Return (X, Y) of the center of cell containing provided text 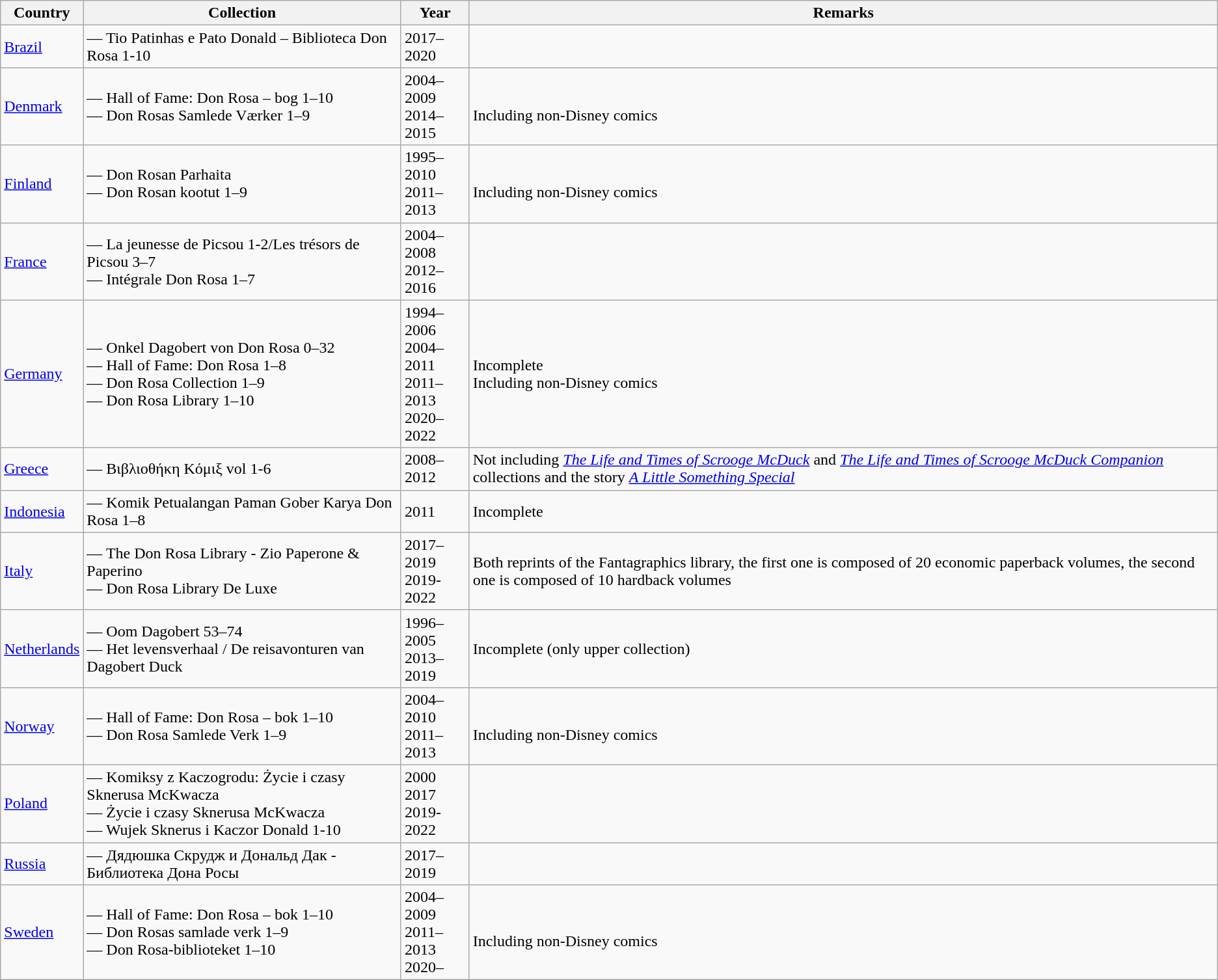
2017–2019 (435, 863)
Incomplete (843, 511)
Germany (42, 374)
2004–20092011–20132020– (435, 932)
Country (42, 13)
Sweden (42, 932)
1996–20052013–2019 (435, 648)
— Hall of Fame: Don Rosa – bok 1–10— Don Rosa Samlede Verk 1–9 (242, 726)
IncompleteIncluding non-Disney comics (843, 374)
2011 (435, 511)
Incomplete (only upper collection) (843, 648)
— Βιβλιοθήκη Κόμιξ vol 1-6 (242, 469)
2004–20082012–2016 (435, 262)
Brazil (42, 47)
Remarks (843, 13)
— The Don Rosa Library - Zio Paperone & Paperino — Don Rosa Library De Luxe (242, 571)
2004–20092014–2015 (435, 107)
Finland (42, 184)
— Tio Patinhas e Pato Donald – Biblioteca Don Rosa 1-10 (242, 47)
— La jeunesse de Picsou 1-2/Les trésors de Picsou 3–7— Intégrale Don Rosa 1–7 (242, 262)
— Komik Petualangan Paman Gober Karya Don Rosa 1–8 (242, 511)
2000 2017 2019-2022 (435, 803)
Greece (42, 469)
2017–2020 (435, 47)
Italy (42, 571)
— Дядюшка Скрудж и Дональд Дак - Библиотека Дона Росы (242, 863)
Year (435, 13)
— Komiksy z Kaczogrodu: Życie i czasy Sknerusa McKwacza — Życie i czasy Sknerusa McKwacza — Wujek Sknerus i Kaczor Donald 1-10 (242, 803)
1994–20062004–20112011–20132020–2022 (435, 374)
Netherlands (42, 648)
Indonesia (42, 511)
Russia (42, 863)
— Oom Dagobert 53–74— Het levensverhaal / De reisavonturen van Dagobert Duck (242, 648)
2004–20102011–2013 (435, 726)
— Don Rosan Parhaita— Don Rosan kootut 1–9 (242, 184)
Poland (42, 803)
2017–2019 2019-2022 (435, 571)
France (42, 262)
Collection (242, 13)
1995–20102011–2013 (435, 184)
— Onkel Dagobert von Don Rosa 0–32— Hall of Fame: Don Rosa 1–8— Don Rosa Collection 1–9— Don Rosa Library 1–10 (242, 374)
Norway (42, 726)
2008–2012 (435, 469)
— Hall of Fame: Don Rosa – bog 1–10— Don Rosas Samlede Værker 1–9 (242, 107)
Denmark (42, 107)
— Hall of Fame: Don Rosa – bok 1–10— Don Rosas samlade verk 1–9— Don Rosa-biblioteket 1–10 (242, 932)
